Capture the cell that displays the provided text and extract its [x, y] central coordinate. 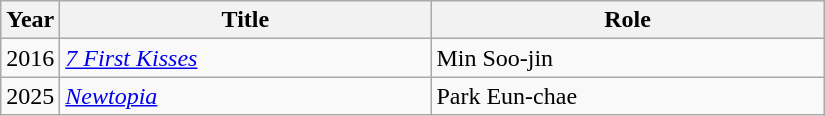
Newtopia [246, 96]
Role [628, 20]
Park Eun-chae [628, 96]
2016 [30, 58]
Min Soo-jin [628, 58]
2025 [30, 96]
Title [246, 20]
7 First Kisses [246, 58]
Year [30, 20]
